For the text-containing cell, return its midpoint in [x, y] coordinate format. 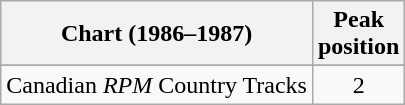
Chart (1986–1987) [157, 34]
2 [358, 85]
Canadian RPM Country Tracks [157, 85]
Peakposition [358, 34]
